Return the (x, y) coordinate for the center point of the cell that contains the specified text.  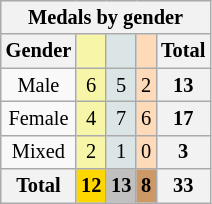
3 (183, 152)
5 (121, 85)
1 (121, 152)
Gender (38, 51)
Female (38, 118)
7 (121, 118)
Medals by gender (106, 17)
4 (91, 118)
8 (146, 186)
12 (91, 186)
Male (38, 85)
0 (146, 152)
33 (183, 186)
Mixed (38, 152)
17 (183, 118)
